Search for the cell housing the specified text and yield its (x, y) center coordinate. 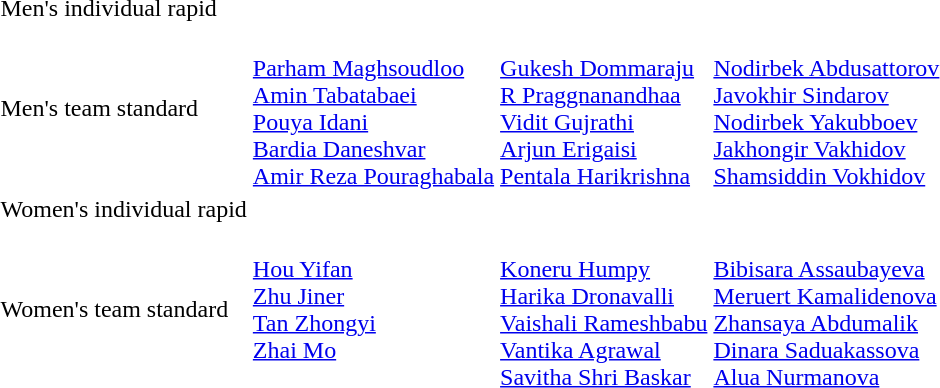
Gukesh DommarajuR PraggnanandhaaVidit GujrathiArjun ErigaisiPentala Harikrishna (604, 108)
Parham MaghsoudlooAmin TabatabaeiPouya IdaniBardia DaneshvarAmir Reza Pouraghabala (373, 108)
